Capture the cell that displays the provided text and extract its [x, y] central coordinate. 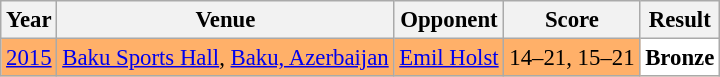
Venue [226, 20]
Score [572, 20]
Opponent [449, 20]
Result [680, 20]
Year [29, 20]
Emil Holst [449, 58]
2015 [29, 58]
14–21, 15–21 [572, 58]
Bronze [680, 58]
Baku Sports Hall, Baku, Azerbaijan [226, 58]
